Return the (x, y) coordinate for the center point of the cell that contains the specified text.  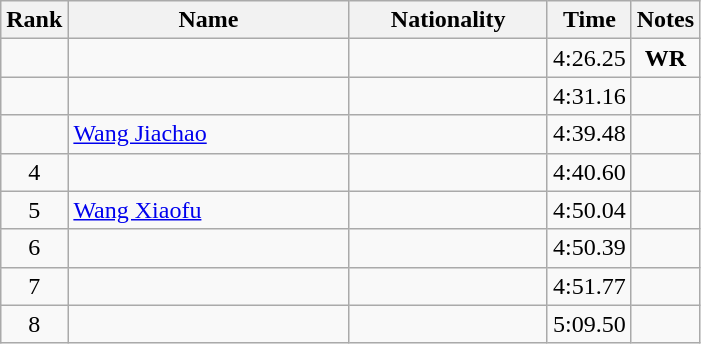
WR (665, 58)
4:40.60 (589, 172)
5:09.50 (589, 324)
4:51.77 (589, 286)
4:50.39 (589, 248)
Name (208, 20)
5 (34, 210)
Nationality (448, 20)
4:39.48 (589, 134)
4:31.16 (589, 96)
4 (34, 172)
Wang Xiaofu (208, 210)
4:50.04 (589, 210)
Notes (665, 20)
8 (34, 324)
4:26.25 (589, 58)
Time (589, 20)
Wang Jiachao (208, 134)
Rank (34, 20)
7 (34, 286)
6 (34, 248)
